Provide the [x, y] coordinate of the cell's center where the given text is located.  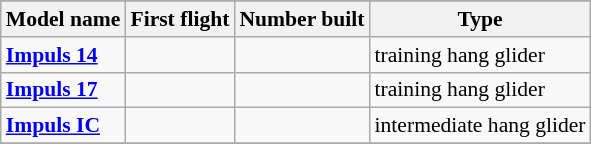
intermediate hang glider [480, 126]
Number built [302, 19]
Impuls 14 [64, 55]
Model name [64, 19]
Impuls IC [64, 126]
Impuls 17 [64, 90]
Type [480, 19]
First flight [180, 19]
